From the cell containing the given text, extract its center point as (x, y) coordinate. 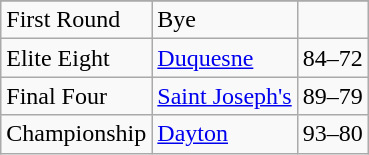
First Round (76, 20)
93–80 (332, 134)
Bye (224, 20)
Saint Joseph's (224, 96)
84–72 (332, 58)
Elite Eight (76, 58)
Final Four (76, 96)
Dayton (224, 134)
89–79 (332, 96)
Championship (76, 134)
Duquesne (224, 58)
